Search for the cell housing the specified text and yield its (x, y) center coordinate. 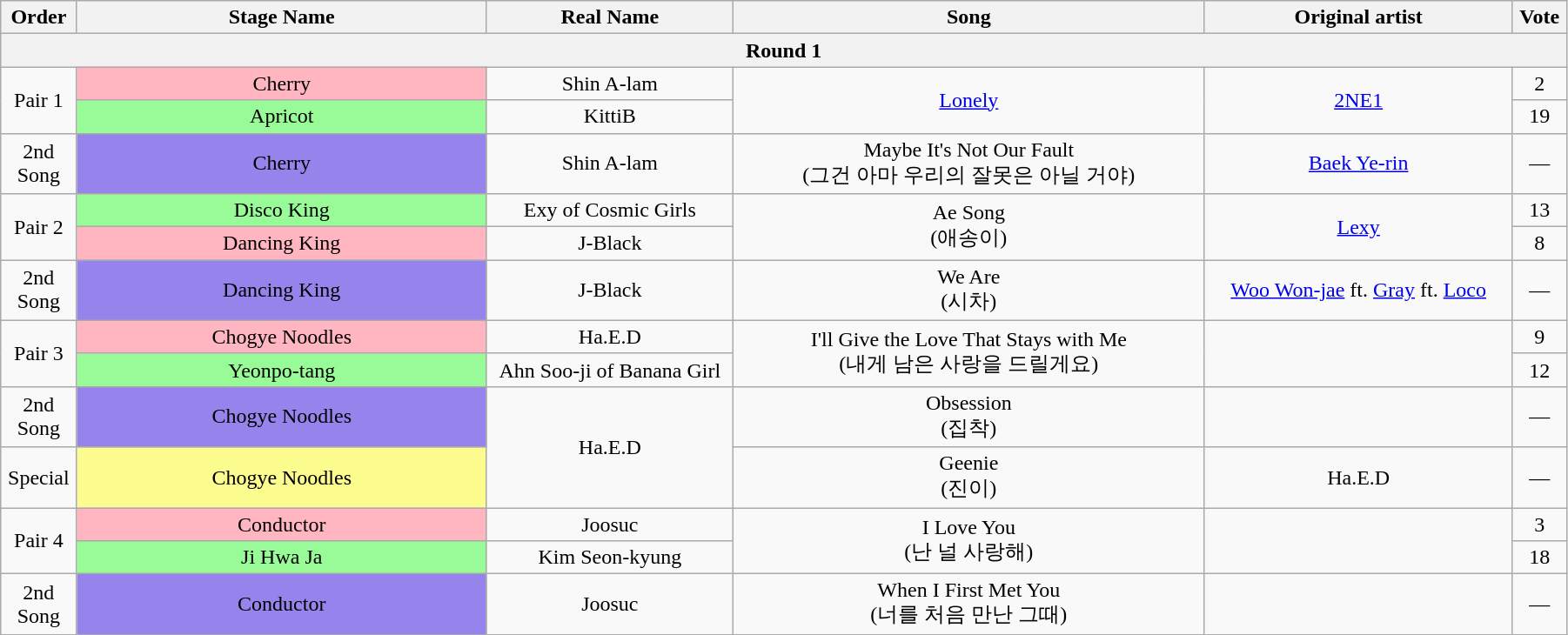
Original artist (1358, 17)
I Love You(난 널 사랑해) (968, 541)
Pair 3 (38, 353)
18 (1539, 558)
Song (968, 17)
Baek Ye-rin (1358, 164)
KittiB (609, 117)
Maybe It's Not Our Fault(그건 아마 우리의 잘못은 아닐 거야) (968, 164)
19 (1539, 117)
Yeonpo-tang (282, 370)
I'll Give the Love That Stays with Me(내게 남은 사랑을 드릴게요) (968, 353)
Ji Hwa Ja (282, 558)
Ahn Soo-ji of Banana Girl (609, 370)
Real Name (609, 17)
Special (38, 478)
Apricot (282, 117)
Kim Seon-kyung (609, 558)
3 (1539, 525)
Geenie(진이) (968, 478)
12 (1539, 370)
Disco King (282, 211)
9 (1539, 337)
Stage Name (282, 17)
Round 1 (784, 50)
Exy of Cosmic Girls (609, 211)
2NE1 (1358, 100)
Ae Song(애송이) (968, 227)
2 (1539, 84)
Woo Won-jae ft. Gray ft. Loco (1358, 291)
Pair 2 (38, 227)
Lexy (1358, 227)
13 (1539, 211)
Vote (1539, 17)
When I First Met You(너를 처음 만난 그때) (968, 605)
Obsession(집착) (968, 417)
8 (1539, 244)
Lonely (968, 100)
Pair 4 (38, 541)
Order (38, 17)
Pair 1 (38, 100)
We Are(시차) (968, 291)
